Capture the cell that displays the provided text and extract its [x, y] central coordinate. 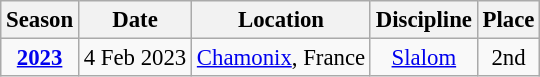
Season [40, 20]
2023 [40, 58]
Chamonix, France [282, 58]
4 Feb 2023 [134, 58]
Discipline [424, 20]
Location [282, 20]
Place [508, 20]
Slalom [424, 58]
Date [134, 20]
2nd [508, 58]
